For the text-containing cell, return its midpoint in [x, y] coordinate format. 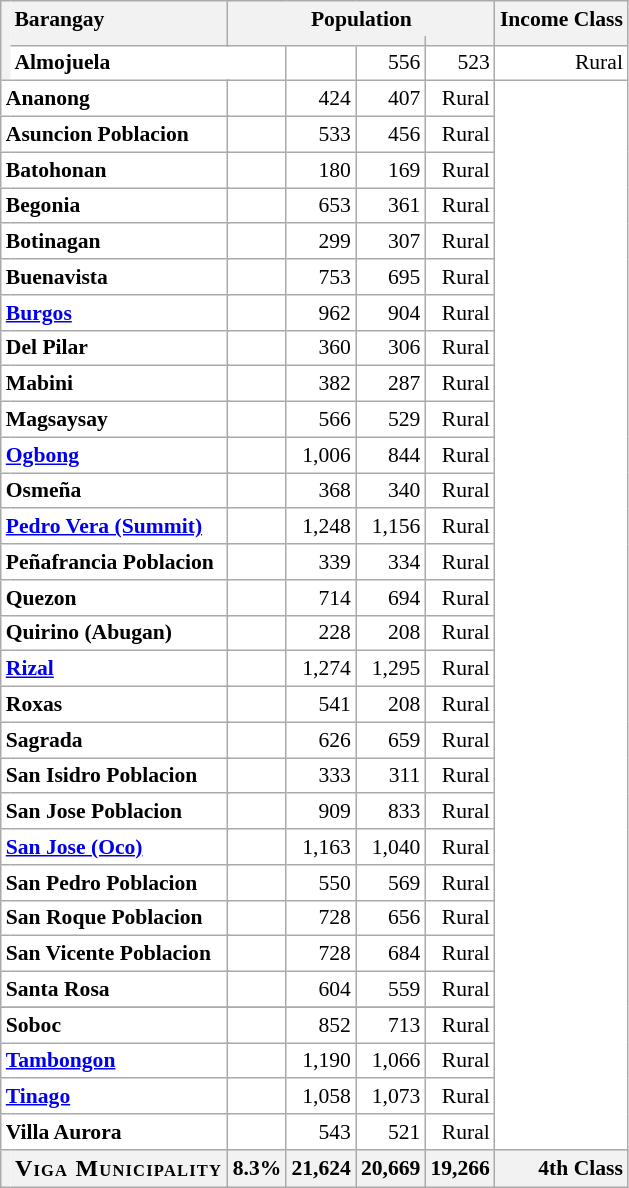
360 [320, 348]
Pedro Vera (Summit) [114, 527]
Tinago [114, 1097]
1,156 [390, 527]
San Roque Poblacion [114, 918]
1,058 [320, 1097]
626 [320, 740]
604 [320, 990]
694 [390, 598]
521 [390, 1132]
653 [320, 206]
21,624 [320, 1169]
San Vicente Poblacion [114, 954]
Buenavista [114, 277]
Rizal [114, 669]
20,669 [390, 1169]
Peñafrancia Poblacion [114, 562]
San Jose (Oco) [114, 847]
Quirino (Abugan) [114, 633]
1,163 [320, 847]
566 [320, 420]
962 [320, 313]
523 [460, 63]
228 [320, 633]
1,073 [390, 1097]
407 [390, 99]
Magsaysay [114, 420]
Osmeña [114, 491]
659 [390, 740]
Begonia [114, 206]
368 [320, 491]
Asuncion Poblacion [114, 135]
684 [390, 954]
Viga Municipality [119, 1169]
424 [320, 99]
713 [390, 1025]
844 [390, 455]
4th Class [562, 1169]
333 [320, 776]
382 [320, 384]
Villa Aurora [114, 1132]
695 [390, 277]
456 [390, 135]
753 [320, 277]
311 [390, 776]
Quezon [114, 598]
San Pedro Poblacion [114, 883]
Burgos [114, 313]
529 [390, 420]
1,248 [320, 527]
1,040 [390, 847]
306 [390, 348]
340 [390, 491]
Del Pilar [114, 348]
Batohonan [114, 170]
Almojuela [148, 63]
287 [390, 384]
714 [320, 598]
533 [320, 135]
1,190 [320, 1061]
Mabini [114, 384]
334 [390, 562]
Ogbong [114, 455]
Roxas [114, 705]
San Isidro Poblacion [114, 776]
556 [390, 63]
Botinagan [114, 242]
180 [320, 170]
656 [390, 918]
Sagrada [114, 740]
Santa Rosa [114, 990]
San Jose Poblacion [114, 812]
541 [320, 705]
833 [390, 812]
Tambongon [114, 1061]
299 [320, 242]
1,295 [390, 669]
1,066 [390, 1061]
559 [390, 990]
Income Class [562, 18]
569 [390, 883]
Soboc [114, 1025]
904 [390, 313]
Population [362, 18]
1,006 [320, 455]
852 [320, 1025]
Ananong [114, 99]
19,266 [460, 1169]
361 [390, 206]
169 [390, 170]
543 [320, 1132]
909 [320, 812]
8.3% [258, 1169]
550 [320, 883]
1,274 [320, 669]
Barangay [119, 18]
339 [320, 562]
307 [390, 242]
